Scan for the cell matching the given text and deliver its (x, y) coordinate at center. 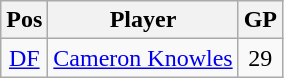
Player (143, 20)
GP (260, 20)
Pos (24, 20)
29 (260, 58)
Cameron Knowles (143, 58)
DF (24, 58)
